Extract the [x, y] coordinate from the center of the cell holding the provided text.  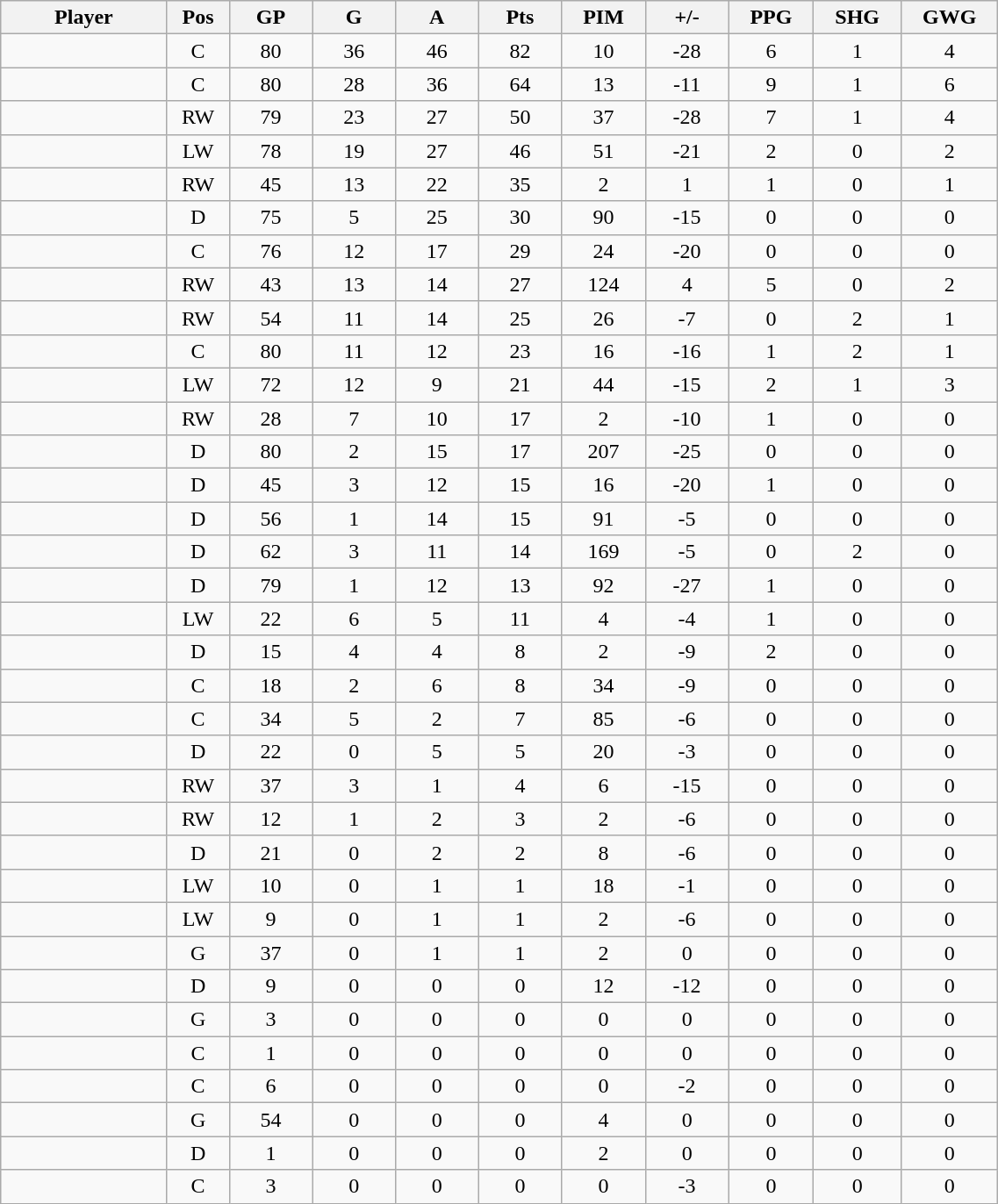
62 [270, 552]
Pts [520, 18]
GP [270, 18]
20 [604, 752]
43 [270, 284]
85 [604, 719]
PPG [771, 18]
+/- [686, 18]
A [437, 18]
24 [604, 251]
-7 [686, 318]
26 [604, 318]
78 [270, 151]
-10 [686, 419]
91 [604, 519]
92 [604, 585]
-12 [686, 986]
64 [520, 84]
-2 [686, 1086]
124 [604, 284]
-4 [686, 619]
90 [604, 218]
-27 [686, 585]
19 [355, 151]
29 [520, 251]
44 [604, 384]
207 [604, 452]
-21 [686, 151]
-16 [686, 351]
82 [520, 51]
75 [270, 218]
72 [270, 384]
50 [520, 118]
Pos [198, 18]
Player [84, 18]
-25 [686, 452]
56 [270, 519]
SHG [858, 18]
76 [270, 251]
-1 [686, 885]
169 [604, 552]
35 [520, 184]
GWG [949, 18]
51 [604, 151]
-11 [686, 84]
PIM [604, 18]
30 [520, 218]
